Locate the cell with the specified text and output its (X, Y) center coordinate. 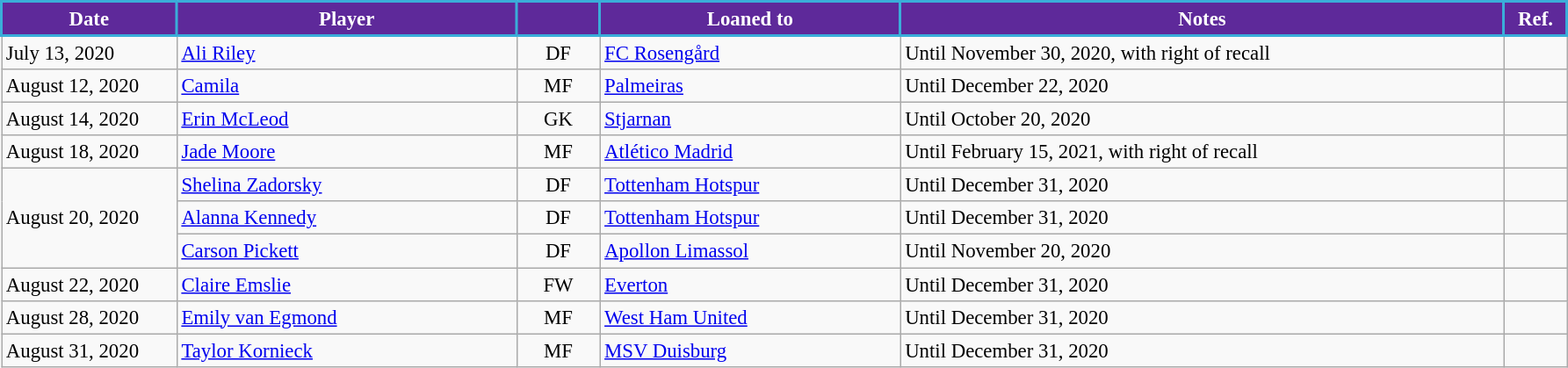
Claire Emslie (346, 285)
Ali Riley (346, 53)
GK (559, 119)
August 31, 2020 (90, 350)
Loaned to (750, 19)
August 12, 2020 (90, 86)
Atlético Madrid (750, 152)
West Ham United (750, 317)
Taylor Kornieck (346, 350)
Player (346, 19)
MSV Duisburg (750, 350)
Until November 30, 2020, with right of recall (1202, 53)
Ref. (1535, 19)
Erin McLeod (346, 119)
Shelina Zadorsky (346, 185)
Apollon Limassol (750, 251)
Until October 20, 2020 (1202, 119)
Until November 20, 2020 (1202, 251)
FW (559, 285)
Until February 15, 2021, with right of recall (1202, 152)
Emily van Egmond (346, 317)
August 20, 2020 (90, 218)
Jade Moore (346, 152)
Stjarnan (750, 119)
Palmeiras (750, 86)
July 13, 2020 (90, 53)
Everton (750, 285)
Notes (1202, 19)
FC Rosengård (750, 53)
August 14, 2020 (90, 119)
Carson Pickett (346, 251)
Camila (346, 86)
August 18, 2020 (90, 152)
Date (90, 19)
Until December 22, 2020 (1202, 86)
August 22, 2020 (90, 285)
Alanna Kennedy (346, 219)
August 28, 2020 (90, 317)
